Identify which cell holds the provided text, then report its (x, y) central coordinate. 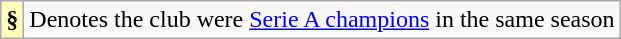
Denotes the club were Serie A champions in the same season (322, 20)
§ (12, 20)
